Search for the cell housing the specified text and yield its (x, y) center coordinate. 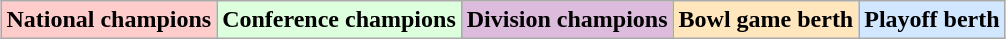
National champions (109, 20)
Playoff berth (932, 20)
Conference champions (340, 20)
Division champions (567, 20)
Bowl game berth (766, 20)
